Detect which cell encompasses the target text, then output its [X, Y] center coordinate. 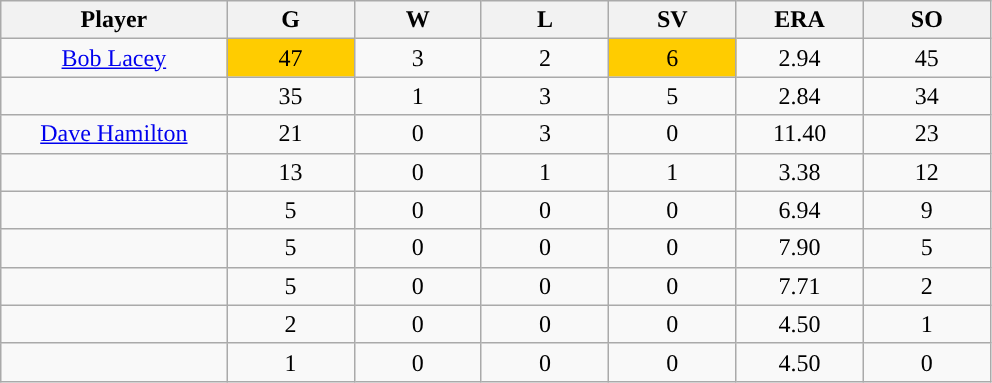
Player [114, 20]
12 [926, 172]
W [418, 20]
11.40 [800, 134]
G [290, 20]
3.38 [800, 172]
Bob Lacey [114, 58]
SV [672, 20]
7.90 [800, 248]
6 [672, 58]
6.94 [800, 210]
34 [926, 96]
45 [926, 58]
Dave Hamilton [114, 134]
47 [290, 58]
13 [290, 172]
ERA [800, 20]
7.71 [800, 286]
21 [290, 134]
L [544, 20]
2.84 [800, 96]
23 [926, 134]
35 [290, 96]
SO [926, 20]
9 [926, 210]
2.94 [800, 58]
